For the text-containing cell, return its midpoint in (x, y) coordinate format. 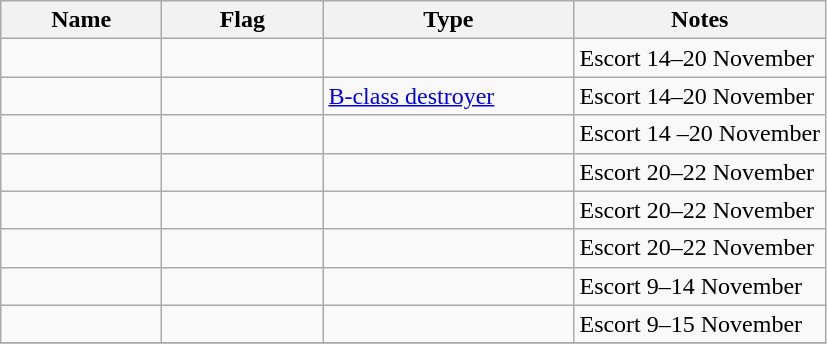
Name (82, 20)
Notes (700, 20)
Type (448, 20)
Escort 9–15 November (700, 324)
B-class destroyer (448, 96)
Escort 9–14 November (700, 286)
Escort 14 –20 November (700, 134)
Flag (242, 20)
